Capture the cell that displays the provided text and extract its (X, Y) central coordinate. 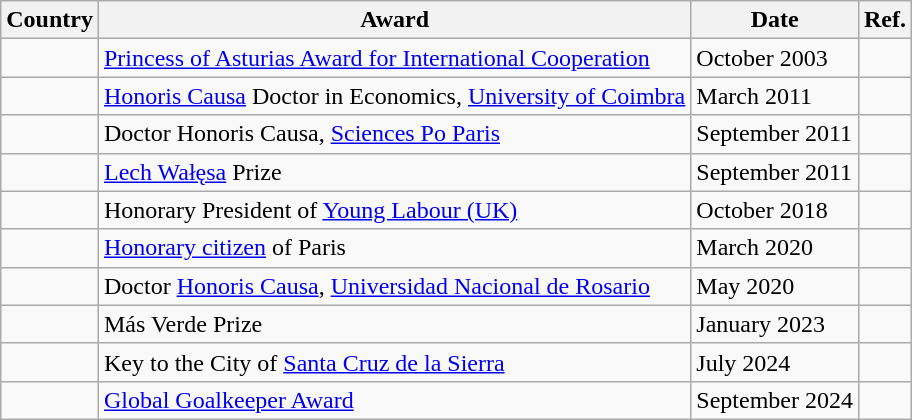
Más Verde Prize (394, 324)
March 2020 (775, 248)
September 2024 (775, 400)
Doctor Honoris Causa, Sciences Po Paris (394, 134)
Princess of Asturias Award for International Cooperation (394, 58)
Honoris Causa Doctor in Economics, University of Coimbra (394, 96)
Doctor Honoris Causa, Universidad Nacional de Rosario (394, 286)
Lech Wałęsa Prize (394, 172)
May 2020 (775, 286)
Award (394, 20)
Country (50, 20)
March 2011 (775, 96)
Honorary citizen of Paris (394, 248)
October 2003 (775, 58)
Date (775, 20)
Key to the City of Santa Cruz de la Sierra (394, 362)
July 2024 (775, 362)
Honorary President of Young Labour (UK) (394, 210)
Global Goalkeeper Award (394, 400)
Ref. (884, 20)
January 2023 (775, 324)
October 2018 (775, 210)
